Output the (X, Y) coordinate of the center of the cell containing the given text.  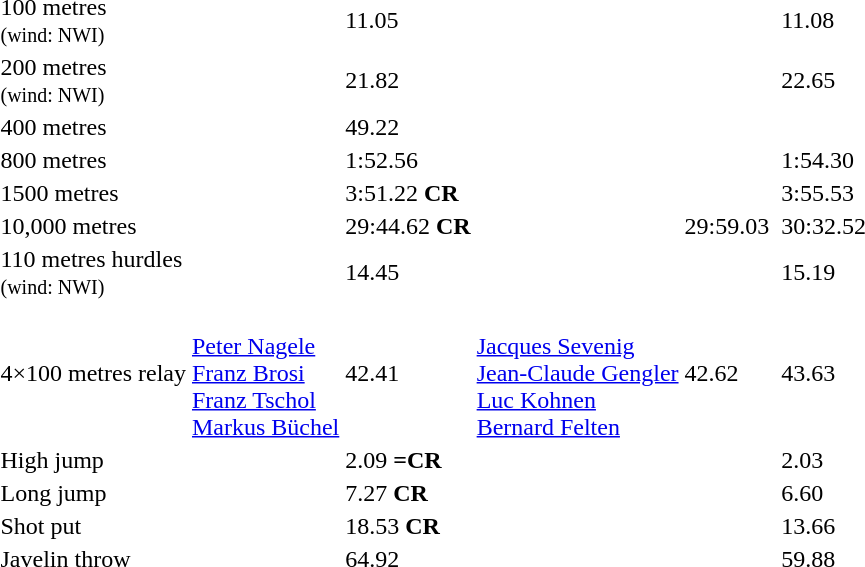
7.27 CR (408, 493)
2.09 =CR (408, 460)
42.62 (727, 373)
Peter NageleFranz BrosiFranz TscholMarkus Büchel (265, 373)
49.22 (408, 127)
18.53 CR (408, 526)
21.82 (408, 80)
14.45 (408, 272)
Jacques SevenigJean-Claude GenglerLuc KohnenBernard Felten (578, 373)
1:52.56 (408, 160)
3:51.22 CR (408, 193)
29:59.03 (727, 226)
42.41 (408, 373)
29:44.62 CR (408, 226)
